Provide the (X, Y) coordinate of the cell's center where the given text is located.  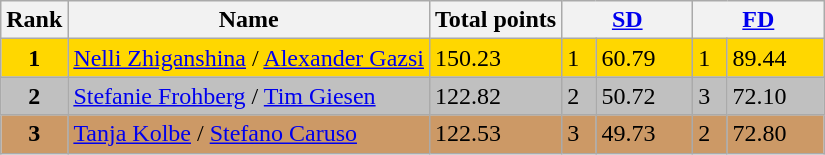
Nelli Zhiganshina / Alexander Gazsi (249, 58)
Rank (34, 20)
Total points (495, 20)
Tanja Kolbe / Stefano Caruso (249, 134)
60.79 (644, 58)
89.44 (776, 58)
49.73 (644, 134)
72.80 (776, 134)
122.82 (495, 96)
Stefanie Frohberg / Tim Giesen (249, 96)
50.72 (644, 96)
72.10 (776, 96)
SD (628, 20)
122.53 (495, 134)
150.23 (495, 58)
FD (758, 20)
Name (249, 20)
